Search for the cell housing the specified text and yield its (X, Y) center coordinate. 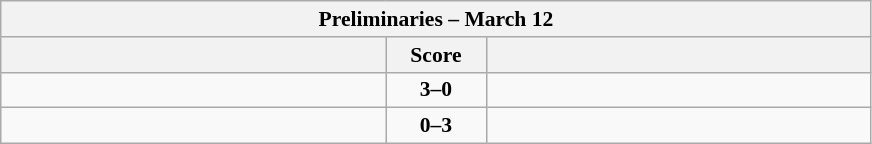
Score (436, 55)
0–3 (436, 126)
3–0 (436, 90)
Preliminaries – March 12 (436, 19)
